Determine the [x, y] coordinate at the center of the cell enclosing the given text.  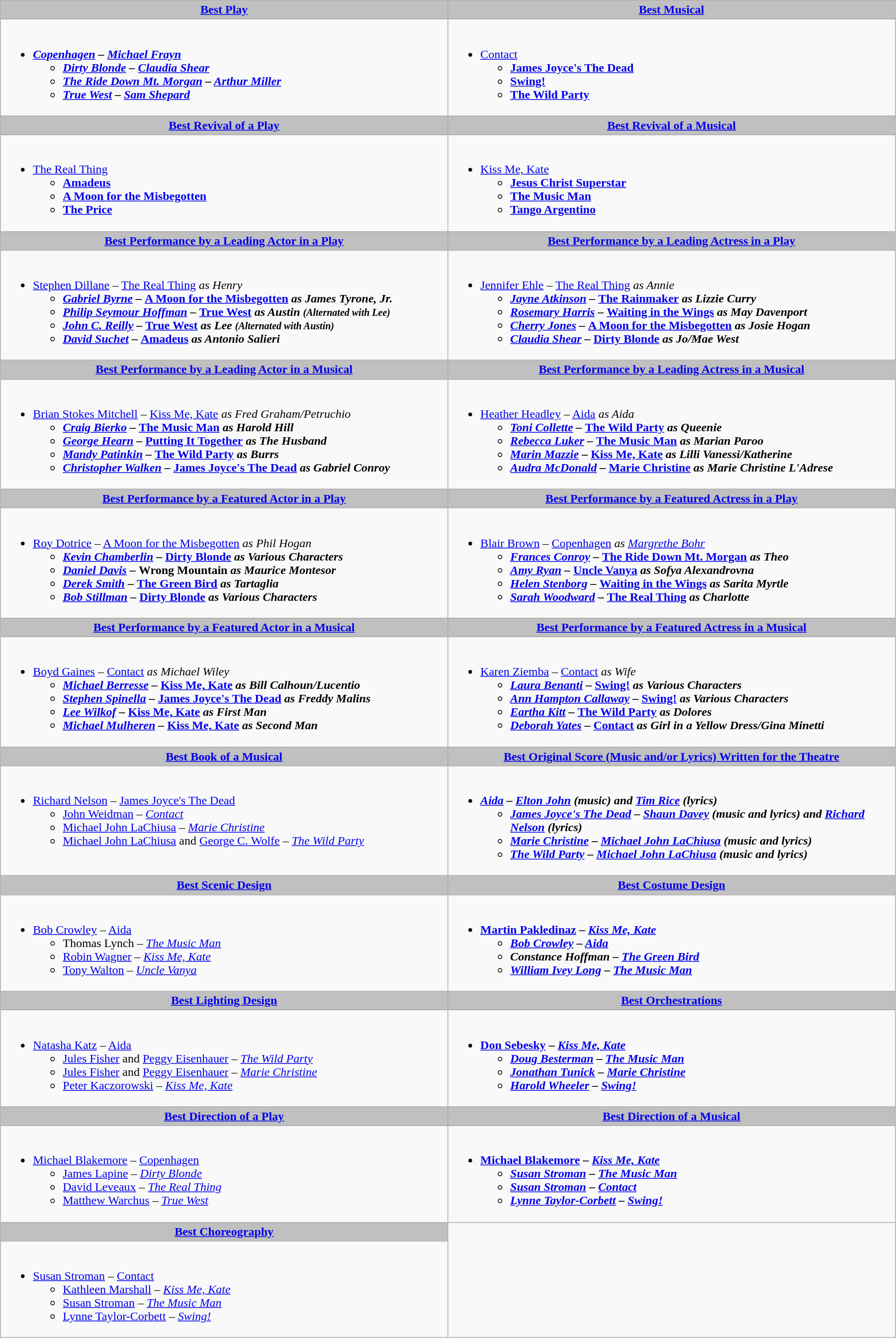
Best Direction of a Play [224, 1116]
Best Performance by a Leading Actress in a Play [672, 241]
Best Orchestrations [672, 1001]
The Real ThingAmadeusA Moon for the MisbegottenThe Price [224, 183]
ContactJames Joyce's The DeadSwing!The Wild Party [672, 68]
Michael Blakemore – Kiss Me, KateSusan Stroman – The Music ManSusan Stroman – ContactLynne Taylor-Corbett – Swing! [672, 1174]
Best Performance by a Featured Actress in a Play [672, 498]
Best Performance by a Leading Actor in a Play [224, 241]
Best Performance by a Featured Actress in a Musical [672, 627]
Best Book of a Musical [224, 757]
Best Performance by a Featured Actor in a Play [224, 498]
Bob Crowley – AidaThomas Lynch – The Music ManRobin Wagner – Kiss Me, KateTony Walton – Uncle Vanya [224, 943]
Best Revival of a Play [224, 125]
Best Direction of a Musical [672, 1116]
Best Lighting Design [224, 1001]
Michael Blakemore – CopenhagenJames Lapine – Dirty BlondeDavid Leveaux – The Real ThingMatthew Warchus – True West [224, 1174]
Copenhagen – Michael FraynDirty Blonde – Claudia ShearThe Ride Down Mt. Morgan – Arthur MillerTrue West – Sam Shepard [224, 68]
Kiss Me, KateJesus Christ SuperstarThe Music ManTango Argentino [672, 183]
Best Revival of a Musical [672, 125]
Martin Pakledinaz – Kiss Me, KateBob Crowley – AidaConstance Hoffman – The Green BirdWilliam Ivey Long – The Music Man [672, 943]
Susan Stroman – ContactKathleen Marshall – Kiss Me, KateSusan Stroman – The Music ManLynne Taylor-Corbett – Swing! [224, 1289]
Don Sebesky – Kiss Me, KateDoug Besterman – The Music ManJonathan Tunick – Marie ChristineHarold Wheeler – Swing! [672, 1058]
Best Costume Design [672, 885]
Best Musical [672, 10]
Best Scenic Design [224, 885]
Best Play [224, 10]
Best Original Score (Music and/or Lyrics) Written for the Theatre [672, 757]
Best Performance by a Leading Actress in a Musical [672, 370]
Best Performance by a Featured Actor in a Musical [224, 627]
Best Performance by a Leading Actor in a Musical [224, 370]
Best Choreography [224, 1232]
